Search for the cell housing the specified text and yield its (x, y) center coordinate. 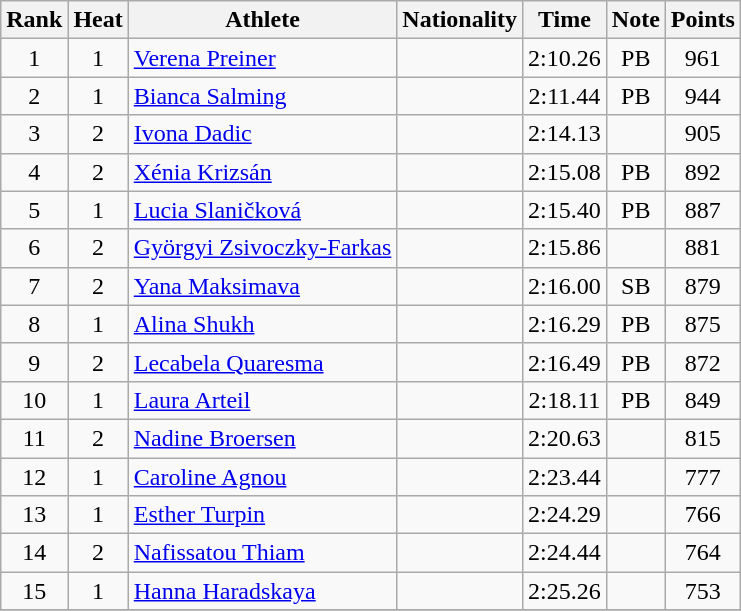
Time (565, 20)
15 (34, 591)
Athlete (262, 20)
8 (34, 324)
753 (702, 591)
Györgyi Zsivoczky-Farkas (262, 248)
2:14.13 (565, 134)
Points (702, 20)
Bianca Salming (262, 96)
Ivona Dadic (262, 134)
2:11.44 (565, 96)
887 (702, 210)
6 (34, 248)
879 (702, 286)
Heat (98, 20)
881 (702, 248)
2:25.26 (565, 591)
12 (34, 477)
Caroline Agnou (262, 477)
766 (702, 515)
4 (34, 172)
764 (702, 553)
2:16.49 (565, 362)
14 (34, 553)
2:18.11 (565, 400)
9 (34, 362)
875 (702, 324)
Verena Preiner (262, 58)
Note (636, 20)
2:24.29 (565, 515)
2:16.00 (565, 286)
944 (702, 96)
Lecabela Quaresma (262, 362)
2:15.40 (565, 210)
Esther Turpin (262, 515)
11 (34, 438)
2:15.08 (565, 172)
Alina Shukh (262, 324)
872 (702, 362)
2:15.86 (565, 248)
7 (34, 286)
Nadine Broersen (262, 438)
905 (702, 134)
Lucia Slaničková (262, 210)
Rank (34, 20)
2:23.44 (565, 477)
Xénia Krizsán (262, 172)
Nafissatou Thiam (262, 553)
Nationality (460, 20)
13 (34, 515)
777 (702, 477)
2:24.44 (565, 553)
892 (702, 172)
2:16.29 (565, 324)
961 (702, 58)
10 (34, 400)
849 (702, 400)
3 (34, 134)
815 (702, 438)
5 (34, 210)
2:20.63 (565, 438)
Yana Maksimava (262, 286)
SB (636, 286)
Laura Arteil (262, 400)
2:10.26 (565, 58)
Hanna Haradskaya (262, 591)
